Pinpoint the cell where the given text exists, returning its [x, y] midpoint coordinate. 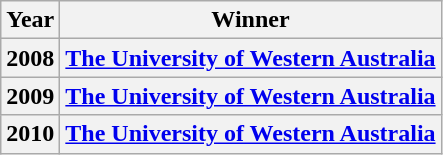
Winner [250, 20]
Year [30, 20]
2010 [30, 134]
2008 [30, 58]
2009 [30, 96]
